Return the (X, Y) coordinate for the center point of the cell that contains the specified text.  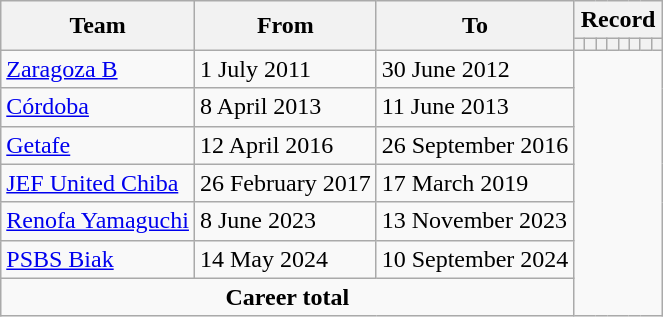
10 September 2024 (475, 259)
12 April 2016 (285, 145)
Career total (288, 297)
Team (98, 26)
14 May 2024 (285, 259)
8 April 2013 (285, 107)
JEF United Chiba (98, 183)
To (475, 26)
Renofa Yamaguchi (98, 221)
11 June 2013 (475, 107)
From (285, 26)
Córdoba (98, 107)
Getafe (98, 145)
Record (618, 20)
30 June 2012 (475, 69)
PSBS Biak (98, 259)
17 March 2019 (475, 183)
26 February 2017 (285, 183)
8 June 2023 (285, 221)
26 September 2016 (475, 145)
1 July 2011 (285, 69)
13 November 2023 (475, 221)
Zaragoza B (98, 69)
